Provide the [x, y] coordinate of the cell's center where the given text is located.  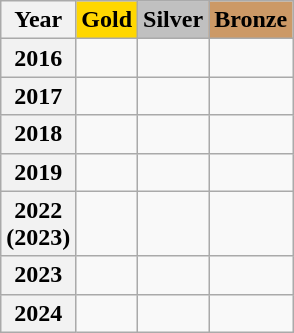
2018 [38, 134]
Silver [174, 20]
Gold [107, 20]
Year [38, 20]
2023 [38, 275]
2019 [38, 172]
Bronze [251, 20]
2016 [38, 58]
2022(2023) [38, 224]
2024 [38, 313]
2017 [38, 96]
